Find where the given text appears and provide that cell's center as (x, y) coordinate. 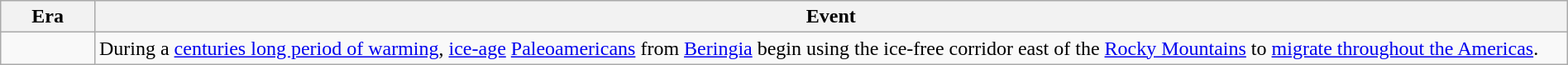
Event (830, 17)
Era (48, 17)
